Pinpoint the cell where the given text exists, returning its [X, Y] midpoint coordinate. 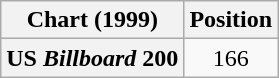
Chart (1999) [92, 20]
Position [231, 20]
US Billboard 200 [92, 58]
166 [231, 58]
